Return the [X, Y] coordinate for the center point of the cell that contains the specified text.  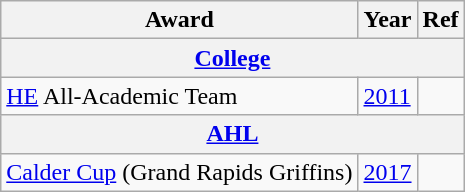
Calder Cup (Grand Rapids Griffins) [180, 172]
Ref [440, 20]
HE All-Academic Team [180, 96]
2011 [388, 96]
AHL [232, 134]
Year [388, 20]
College [232, 58]
Award [180, 20]
2017 [388, 172]
